Locate the cell with the specified text and output its [X, Y] center coordinate. 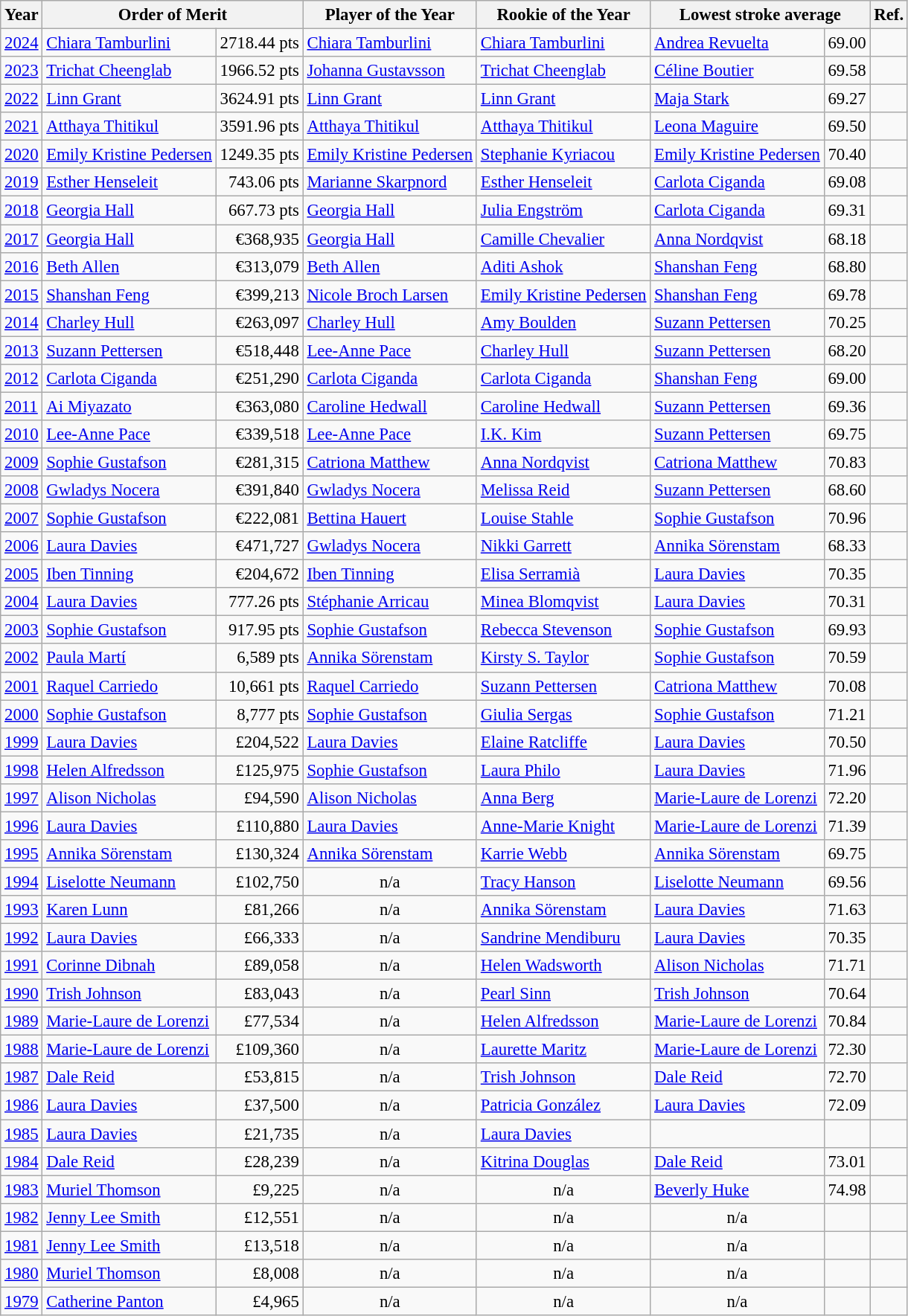
1989 [22, 1021]
Pearl Sinn [563, 994]
2020 [22, 155]
£81,266 [259, 910]
70.40 [847, 155]
72.09 [847, 1105]
Karrie Webb [563, 854]
1966.52 pts [259, 71]
Beverly Huke [737, 1190]
Elaine Ratcliffe [563, 742]
Nicole Broch Larsen [390, 295]
Anna Berg [563, 798]
69.93 [847, 630]
Helen Wadsworth [563, 966]
£110,880 [259, 826]
€391,840 [259, 490]
Marianne Skarpnord [390, 182]
69.36 [847, 406]
£37,500 [259, 1105]
Julia Engström [563, 211]
Paula Martí [130, 658]
72.70 [847, 1078]
Order of Merit [173, 15]
€313,079 [259, 266]
68.60 [847, 490]
10,661 pts [259, 686]
Elisa Serramià [563, 574]
1979 [22, 1301]
2005 [22, 574]
2009 [22, 462]
£9,225 [259, 1190]
£125,975 [259, 770]
€281,315 [259, 462]
70.31 [847, 602]
Camille Chevalier [563, 239]
743.06 pts [259, 182]
71.96 [847, 770]
£204,522 [259, 742]
Leona Maguire [737, 126]
Bettina Hauert [390, 519]
69.31 [847, 211]
72.30 [847, 1050]
Amy Boulden [563, 322]
70.64 [847, 994]
2019 [22, 182]
2016 [22, 266]
€204,672 [259, 574]
2002 [22, 658]
£12,551 [259, 1217]
69.27 [847, 99]
2006 [22, 546]
1980 [22, 1274]
Ai Miyazato [130, 406]
£83,043 [259, 994]
2018 [22, 211]
69.78 [847, 295]
777.26 pts [259, 602]
1996 [22, 826]
2718.44 pts [259, 43]
70.59 [847, 658]
Karen Lunn [130, 910]
70.84 [847, 1021]
£102,750 [259, 882]
1987 [22, 1078]
2021 [22, 126]
73.01 [847, 1161]
1998 [22, 770]
1982 [22, 1217]
917.95 pts [259, 630]
2003 [22, 630]
1999 [22, 742]
2023 [22, 71]
3624.91 pts [259, 99]
72.20 [847, 798]
2015 [22, 295]
1991 [22, 966]
3591.96 pts [259, 126]
1997 [22, 798]
Year [22, 15]
6,589 pts [259, 658]
1985 [22, 1134]
£94,590 [259, 798]
£89,058 [259, 966]
69.50 [847, 126]
2012 [22, 379]
69.08 [847, 182]
Laura Philo [563, 770]
£13,518 [259, 1245]
1994 [22, 882]
£8,008 [259, 1274]
1983 [22, 1190]
69.56 [847, 882]
€518,448 [259, 350]
Tracy Hanson [563, 882]
2024 [22, 43]
2010 [22, 434]
Céline Boutier [737, 71]
1986 [22, 1105]
68.33 [847, 546]
Rebecca Stevenson [563, 630]
€251,290 [259, 379]
2011 [22, 406]
Catherine Panton [130, 1301]
£4,965 [259, 1301]
2017 [22, 239]
1992 [22, 938]
2004 [22, 602]
€363,080 [259, 406]
€222,081 [259, 519]
Laurette Maritz [563, 1050]
€263,097 [259, 322]
Anne-Marie Knight [563, 826]
Stephanie Kyriacou [563, 155]
Johanna Gustavsson [390, 71]
68.80 [847, 266]
71.21 [847, 714]
1249.35 pts [259, 155]
Aditi Ashok [563, 266]
8,777 pts [259, 714]
2014 [22, 322]
70.83 [847, 462]
2013 [22, 350]
69.58 [847, 71]
2007 [22, 519]
Nikki Garrett [563, 546]
1990 [22, 994]
Stéphanie Arricau [390, 602]
Minea Blomqvist [563, 602]
2001 [22, 686]
Melissa Reid [563, 490]
70.50 [847, 742]
Corinne Dibnah [130, 966]
Giulia Sergas [563, 714]
€399,213 [259, 295]
Lowest stroke average [761, 15]
Kirsty S. Taylor [563, 658]
£53,815 [259, 1078]
Louise Stahle [563, 519]
2000 [22, 714]
2008 [22, 490]
1981 [22, 1245]
Ref. [889, 15]
70.25 [847, 322]
Player of the Year [390, 15]
€368,935 [259, 239]
70.96 [847, 519]
€339,518 [259, 434]
Maja Stark [737, 99]
2022 [22, 99]
Patricia González [563, 1105]
71.71 [847, 966]
£28,239 [259, 1161]
£130,324 [259, 854]
71.39 [847, 826]
1993 [22, 910]
71.63 [847, 910]
Kitrina Douglas [563, 1161]
Sandrine Mendiburu [563, 938]
Rookie of the Year [563, 15]
1984 [22, 1161]
I.K. Kim [563, 434]
1988 [22, 1050]
£66,333 [259, 938]
€471,727 [259, 546]
1995 [22, 854]
£21,735 [259, 1134]
£109,360 [259, 1050]
£77,534 [259, 1021]
667.73 pts [259, 211]
68.20 [847, 350]
Andrea Revuelta [737, 43]
74.98 [847, 1190]
68.18 [847, 239]
70.08 [847, 686]
